Extract the [X, Y] coordinate from the center of the cell holding the provided text.  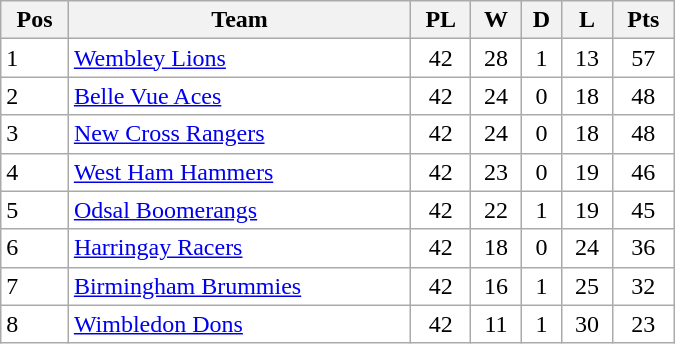
Pos [35, 20]
13 [587, 58]
7 [35, 286]
25 [587, 286]
3 [35, 134]
36 [643, 248]
11 [496, 324]
L [587, 20]
28 [496, 58]
Harringay Racers [239, 248]
W [496, 20]
Pts [643, 20]
5 [35, 210]
Team [239, 20]
6 [35, 248]
22 [496, 210]
Odsal Boomerangs [239, 210]
45 [643, 210]
46 [643, 172]
Belle Vue Aces [239, 96]
16 [496, 286]
8 [35, 324]
4 [35, 172]
New Cross Rangers [239, 134]
D [542, 20]
West Ham Hammers [239, 172]
Wembley Lions [239, 58]
57 [643, 58]
Birmingham Brummies [239, 286]
Wimbledon Dons [239, 324]
PL [441, 20]
30 [587, 324]
2 [35, 96]
32 [643, 286]
